Identify which cell holds the provided text, then report its [x, y] central coordinate. 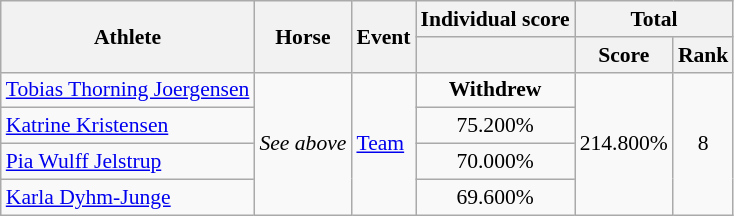
Team [383, 143]
Event [383, 36]
Score [624, 55]
Withdrew [496, 90]
Athlete [128, 36]
See above [302, 143]
Pia Wulff Jelstrup [128, 162]
75.200% [496, 126]
Katrine Kristensen [128, 126]
Tobias Thorning Joergensen [128, 90]
Rank [704, 55]
Total [654, 19]
70.000% [496, 162]
69.600% [496, 197]
8 [704, 143]
Horse [302, 36]
214.800% [624, 143]
Karla Dyhm-Junge [128, 197]
Individual score [496, 19]
